Provide the (X, Y) coordinate of the cell's center where the given text is located.  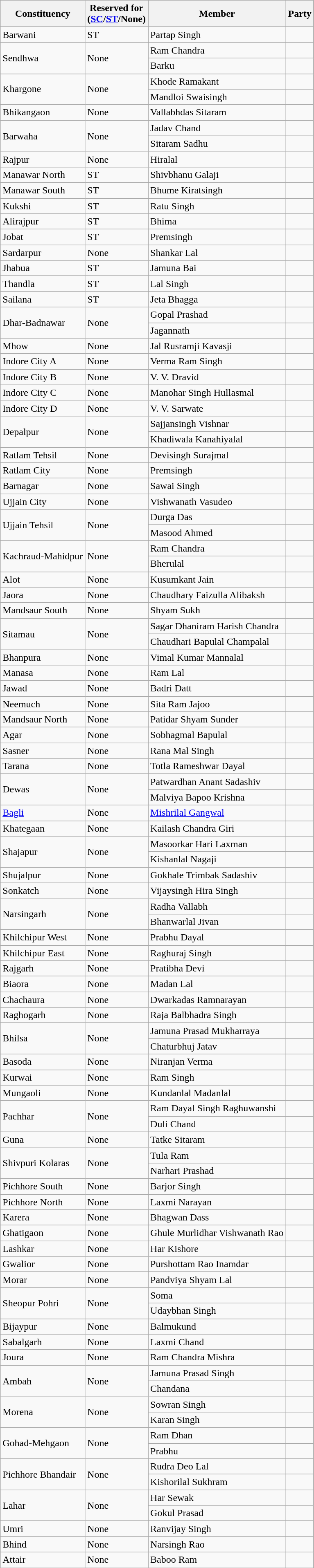
Ram Dhan (217, 1435)
Sardarpur (43, 253)
Sabalgarh (43, 1342)
Lal Singh (217, 284)
Barwaha (43, 136)
Barjor Singh (217, 1186)
Ratlam City (43, 471)
Neemuch (43, 704)
Mandloi Swaisingh (217, 97)
Gokul Prasad (217, 1513)
Masood Ahmed (217, 533)
Mandsaur South (43, 610)
Narhari Prashad (217, 1171)
Vijaysingh Hira Singh (217, 891)
Prabhu Dayal (217, 937)
Prabhu (217, 1451)
Ujjain Tehsil (43, 525)
Radha Vallabh (217, 906)
Jhabua (43, 268)
Karera (43, 1218)
Bagli (43, 813)
Rajgarh (43, 969)
Raja Balbhadra Singh (217, 1015)
Lahar (43, 1505)
Indore City B (43, 377)
Khilchipur East (43, 953)
Ranvijay Singh (217, 1529)
Shankar Lal (217, 253)
Jawad (43, 688)
Mandsaur North (43, 720)
Shajapur (43, 852)
Kundanlal Madanlal (217, 1093)
Dewas (43, 790)
Chachaura (43, 1000)
Bhilsa (43, 1039)
Shivpuri Kolaras (43, 1163)
Kukshi (43, 206)
Manawar South (43, 190)
Jamuna Prasad Mukharraya (217, 1031)
Barku (217, 66)
Indore City C (43, 393)
Sobhagmal Bapulal (217, 735)
Khargone (43, 89)
Har Kishore (217, 1249)
Reserved for(SC/ST/None) (117, 14)
Gohad-Mehgaon (43, 1443)
V. V. Sarwate (217, 408)
Duli Chand (217, 1124)
Ujjain City (43, 502)
Chaudhary Faizulla Alibaksh (217, 595)
Pichhore Bhandair (43, 1474)
Patidar Shyam Sunder (217, 720)
Malviya Bapoo Krishna (217, 797)
Shujalpur (43, 875)
Manohar Singh Hullasmal (217, 393)
Laxmi Narayan (217, 1202)
Rajpur (43, 159)
Rana Mal Singh (217, 751)
Chaturbhuj Jatav (217, 1046)
Sita Ram Jajoo (217, 704)
Gopal Prashad (217, 315)
Ratlam Tehsil (43, 455)
Bherulal (217, 564)
Alirajpur (43, 222)
Bhima (217, 222)
Ambah (43, 1381)
Balmukund (217, 1326)
Madan Lal (217, 984)
Bhanwarlal Jivan (217, 922)
Bijaypur (43, 1326)
Bhikangaon (43, 112)
Ratu Singh (217, 206)
Gwalior (43, 1264)
Barwani (43, 35)
Sowran Singh (217, 1404)
Kusumkant Jain (217, 579)
Vimal Kumar Mannalal (217, 657)
Bhind (43, 1544)
Party (300, 14)
Kishanlal Nagaji (217, 859)
Attair (43, 1560)
Morena (43, 1412)
Guna (43, 1140)
Kurwai (43, 1077)
Sheopur Pohri (43, 1303)
Khilchipur West (43, 937)
Sonkatch (43, 891)
Patwardhan Anant Sadashiv (217, 782)
Totla Rameshwar Dayal (217, 766)
Kailash Chandra Giri (217, 828)
Member (217, 14)
Baboo Ram (217, 1560)
Hiralal (217, 159)
Durga Das (217, 517)
Biaora (43, 984)
Sajjansingh Vishnar (217, 424)
Udaybhan Singh (217, 1311)
Pratibha Devi (217, 969)
Jamuna Prasad Singh (217, 1373)
Jal Rusramji Kavasji (217, 346)
Lashkar (43, 1249)
Har Sewak (217, 1498)
Verma Ram Singh (217, 361)
Morar (43, 1280)
Bhume Kiratsingh (217, 190)
Manawar North (43, 175)
Sitaram Sadhu (217, 144)
Vallabhdas Sitaram (217, 112)
Purshottam Rao Inamdar (217, 1264)
Vishwanath Vasudeo (217, 502)
Agar (43, 735)
Laxmi Chand (217, 1342)
Devisingh Surajmal (217, 455)
Sawai Singh (217, 486)
Khadiwala Kanahiyalal (217, 439)
Thandla (43, 284)
Jeta Bhagga (217, 299)
Constituency (43, 14)
Niranjan Verma (217, 1062)
Mungaoli (43, 1093)
Jamuna Bai (217, 268)
Depalpur (43, 431)
Chandana (217, 1389)
Khode Ramakant (217, 81)
Shyam Sukh (217, 610)
Narsingarh (43, 914)
Partap Singh (217, 35)
Indore City A (43, 361)
Ram Singh (217, 1077)
Jaora (43, 595)
Barnagar (43, 486)
Narsingh Rao (217, 1544)
Sasner (43, 751)
Ram Chandra Mishra (217, 1357)
Shivbhanu Galaji (217, 175)
Masoorkar Hari Laxman (217, 844)
Mishrilal Gangwal (217, 813)
Tula Ram (217, 1155)
Ghatigaon (43, 1233)
Ram Lal (217, 673)
Manasa (43, 673)
Kishorilal Sukhram (217, 1482)
Gokhale Trimbak Sadashiv (217, 875)
Ghule Murlidhar Vishwanath Rao (217, 1233)
Raghogarh (43, 1015)
Sailana (43, 299)
Soma (217, 1295)
Karan Singh (217, 1420)
Sendhwa (43, 58)
Badri Datt (217, 688)
Sitamau (43, 634)
Sagar Dhaniram Harish Chandra (217, 626)
Alot (43, 579)
V. V. Dravid (217, 377)
Bhagwan Dass (217, 1218)
Rudra Deo Lal (217, 1467)
Pichhore North (43, 1202)
Jagannath (217, 330)
Basoda (43, 1062)
Khategaan (43, 828)
Pandviya Shyam Lal (217, 1280)
Mhow (43, 346)
Tarana (43, 766)
Raghuraj Singh (217, 953)
Chaudhari Bapulal Champalal (217, 642)
Indore City D (43, 408)
Dhar-Badnawar (43, 323)
Jadav Chand (217, 128)
Tatke Sitaram (217, 1140)
Pachhar (43, 1116)
Jobat (43, 237)
Bhanpura (43, 657)
Ram Dayal Singh Raghuwanshi (217, 1108)
Kachraud-Mahidpur (43, 556)
Joura (43, 1357)
Dwarkadas Ramnarayan (217, 1000)
Pichhore South (43, 1186)
Umri (43, 1529)
